Return (X, Y) of the center of cell containing provided text 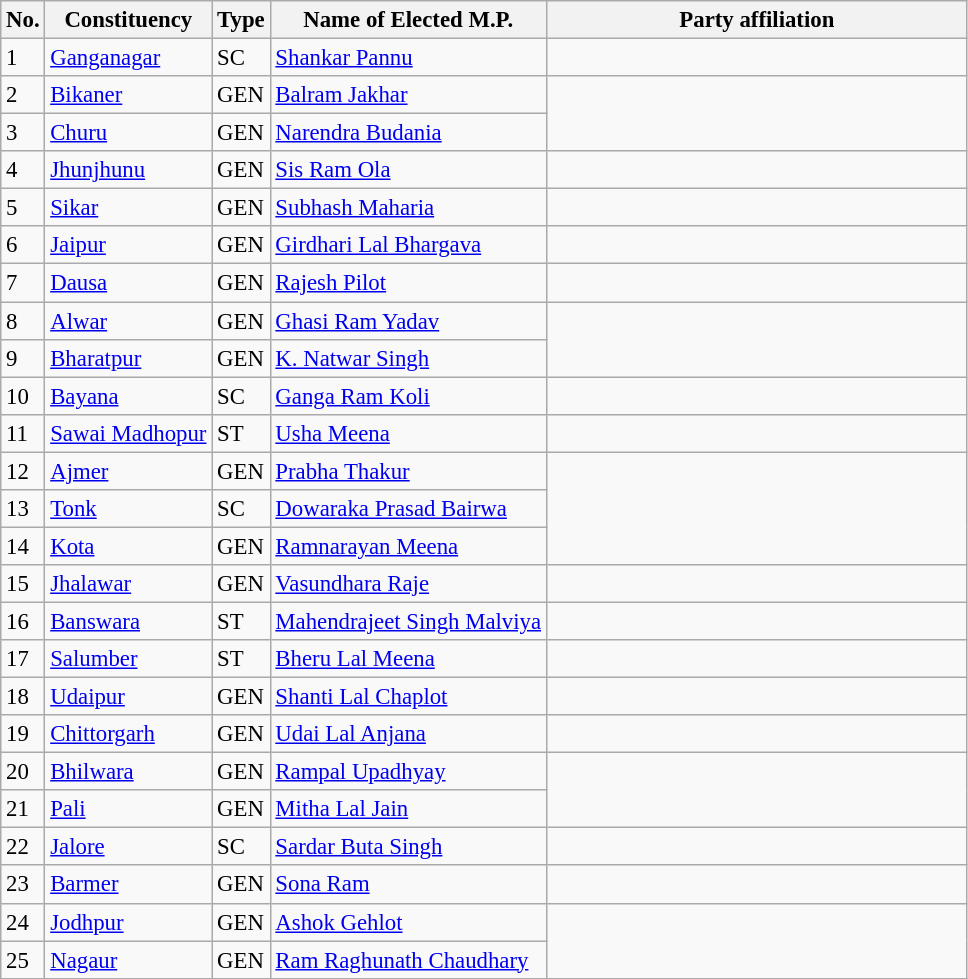
Jalore (128, 847)
Ajmer (128, 471)
Sona Ram (408, 885)
Vasundhara Raje (408, 584)
Shanti Lal Chaplot (408, 697)
12 (23, 471)
5 (23, 208)
20 (23, 772)
Girdhari Lal Bhargava (408, 245)
K. Natwar Singh (408, 358)
Udaipur (128, 697)
Dowaraka Prasad Bairwa (408, 509)
25 (23, 960)
Rajesh Pilot (408, 283)
19 (23, 734)
14 (23, 546)
Rampal Upadhyay (408, 772)
Jaipur (128, 245)
Sawai Madhopur (128, 433)
18 (23, 697)
16 (23, 621)
22 (23, 847)
2 (23, 95)
23 (23, 885)
7 (23, 283)
13 (23, 509)
Ashok Gehlot (408, 922)
17 (23, 659)
Churu (128, 133)
6 (23, 245)
Jhunjhunu (128, 170)
Sardar Buta Singh (408, 847)
11 (23, 433)
4 (23, 170)
No. (23, 20)
Bhilwara (128, 772)
21 (23, 809)
Prabha Thakur (408, 471)
Bharatpur (128, 358)
Udai Lal Anjana (408, 734)
Nagaur (128, 960)
Usha Meena (408, 433)
Ganga Ram Koli (408, 396)
Mahendrajeet Singh Malviya (408, 621)
Balram Jakhar (408, 95)
15 (23, 584)
Ghasi Ram Yadav (408, 321)
Ganganagar (128, 58)
Party affiliation (756, 20)
10 (23, 396)
Shankar Pannu (408, 58)
Mitha Lal Jain (408, 809)
Name of Elected M.P. (408, 20)
Subhash Maharia (408, 208)
Salumber (128, 659)
1 (23, 58)
Sikar (128, 208)
3 (23, 133)
Bikaner (128, 95)
Dausa (128, 283)
Bheru Lal Meena (408, 659)
Jodhpur (128, 922)
Narendra Budania (408, 133)
Barmer (128, 885)
Alwar (128, 321)
Jhalawar (128, 584)
8 (23, 321)
Bayana (128, 396)
Constituency (128, 20)
Ram Raghunath Chaudhary (408, 960)
Type (241, 20)
Banswara (128, 621)
Tonk (128, 509)
Chittorgarh (128, 734)
24 (23, 922)
Sis Ram Ola (408, 170)
9 (23, 358)
Ramnarayan Meena (408, 546)
Pali (128, 809)
Kota (128, 546)
